Search for the cell housing the specified text and yield its (x, y) center coordinate. 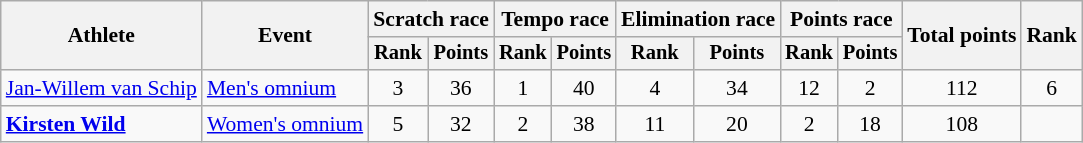
Event (285, 36)
38 (584, 124)
Tempo race (555, 19)
Women's omnium (285, 124)
3 (398, 88)
18 (870, 124)
32 (461, 124)
34 (738, 88)
Total points (962, 36)
36 (461, 88)
12 (809, 88)
1 (523, 88)
Scratch race (431, 19)
5 (398, 124)
6 (1052, 88)
Men's omnium (285, 88)
4 (655, 88)
Athlete (102, 36)
40 (584, 88)
Jan-Willem van Schip (102, 88)
108 (962, 124)
20 (738, 124)
11 (655, 124)
Elimination race (698, 19)
112 (962, 88)
Points race (841, 19)
Kirsten Wild (102, 124)
